Identify which cell holds the provided text, then report its [x, y] central coordinate. 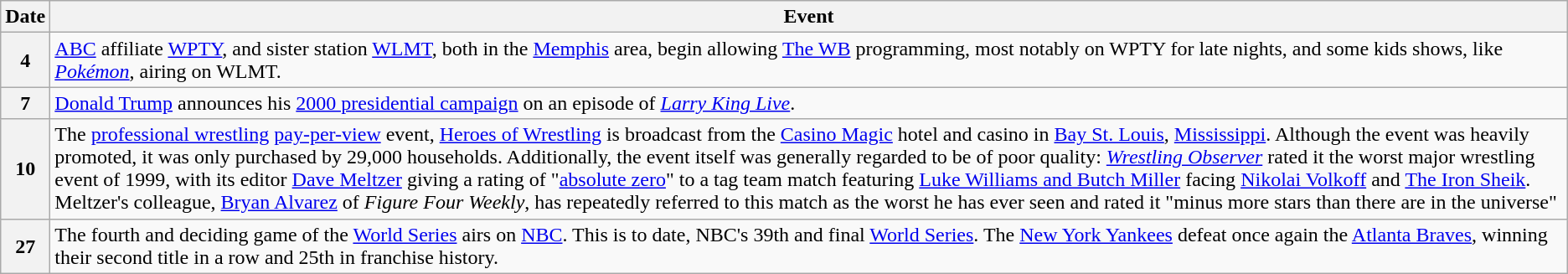
Date [25, 17]
7 [25, 103]
Event [809, 17]
4 [25, 60]
10 [25, 169]
Donald Trump announces his 2000 presidential campaign on an episode of Larry King Live. [809, 103]
27 [25, 246]
